Determine the (x, y) coordinate at the center of the cell enclosing the given text.  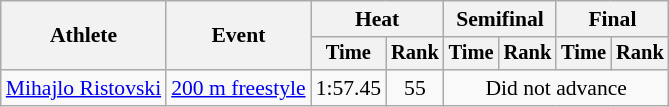
Did not advance (556, 88)
Event (238, 36)
Heat (378, 19)
1:57.45 (348, 88)
Mihajlo Ristovski (84, 88)
200 m freestyle (238, 88)
Athlete (84, 36)
Final (612, 19)
55 (415, 88)
Semifinal (500, 19)
